Search for the cell housing the specified text and yield its [x, y] center coordinate. 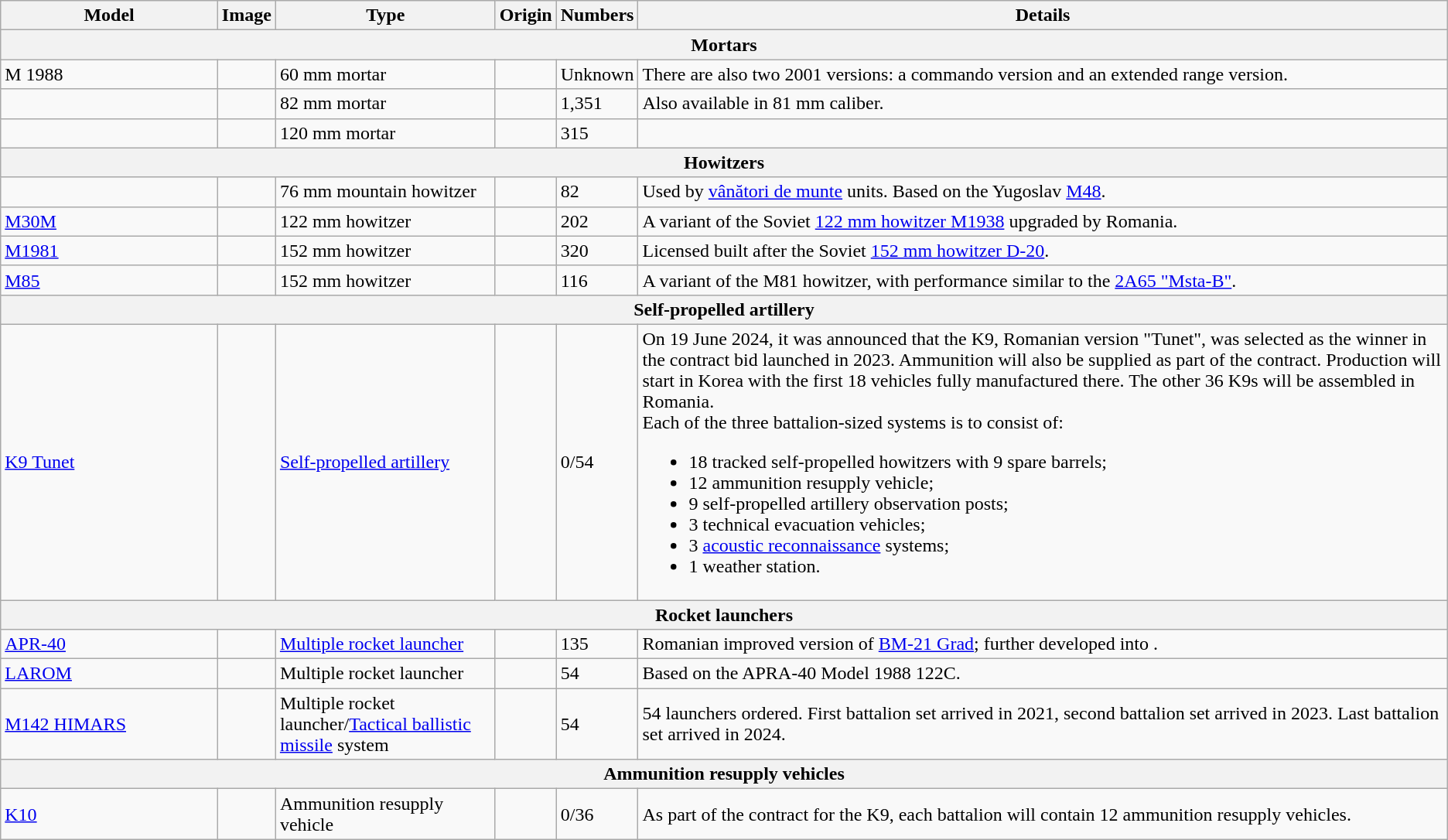
60 mm mortar [385, 74]
0/36 [597, 814]
116 [597, 280]
Numbers [597, 15]
As part of the contract for the K9, each battalion will contain 12 ammunition resupply vehicles. [1043, 814]
0/54 [597, 462]
Mortars [724, 45]
202 [597, 221]
M142 HIMARS [110, 724]
M1981 [110, 251]
A variant of the M81 howitzer, with performance similar to the 2A65 "Msta-B". [1043, 280]
M85 [110, 280]
Multiple rocket launcher/Tactical ballistic missile system [385, 724]
Also available in 81 mm caliber. [1043, 104]
M30M [110, 221]
LAROM [110, 674]
APR-40 [110, 644]
Unknown [597, 74]
Howitzers [724, 162]
Used by vânători de munte units. Based on the Yugoslav M48. [1043, 192]
Model [110, 15]
Image [246, 15]
76 mm mountain howitzer [385, 192]
1,351 [597, 104]
Ammunition resupply vehicle [385, 814]
M 1988 [110, 74]
82 mm mortar [385, 104]
Based on the APRA-40 Model 1988 122C. [1043, 674]
Licensed built after the Soviet 152 mm howitzer D-20. [1043, 251]
Rocket launchers [724, 615]
315 [597, 133]
Type [385, 15]
Origin [526, 15]
K10 [110, 814]
Romanian improved version of BM-21 Grad; further developed into . [1043, 644]
Details [1043, 15]
54 launchers ordered. First battalion set arrived in 2021, second battalion set arrived in 2023. Last battalion set arrived in 2024. [1043, 724]
122 mm howitzer [385, 221]
A variant of the Soviet 122 mm howitzer M1938 upgraded by Romania. [1043, 221]
Ammunition resupply vehicles [724, 774]
There are also two 2001 versions: a commando version and an extended range version. [1043, 74]
K9 Tunet [110, 462]
320 [597, 251]
82 [597, 192]
135 [597, 644]
120 mm mortar [385, 133]
